Pinpoint the cell where the given text exists, returning its (x, y) midpoint coordinate. 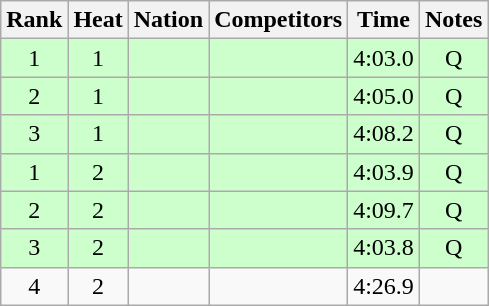
4:03.8 (384, 248)
Rank (34, 20)
4 (34, 286)
Competitors (278, 20)
4:03.9 (384, 172)
4:26.9 (384, 286)
Time (384, 20)
Nation (168, 20)
Notes (453, 20)
Heat (98, 20)
4:05.0 (384, 96)
4:08.2 (384, 134)
4:09.7 (384, 210)
4:03.0 (384, 58)
